For the text-containing cell, return its midpoint in (X, Y) coordinate format. 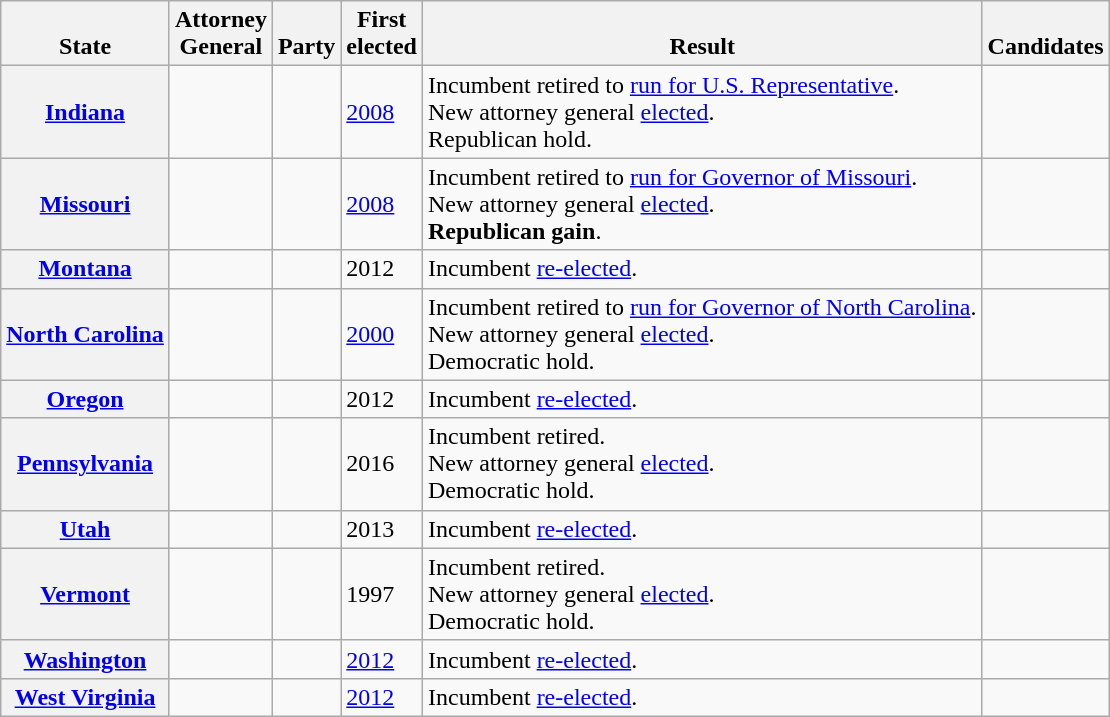
Party (306, 34)
Missouri (86, 204)
Indiana (86, 112)
2013 (382, 529)
Utah (86, 529)
Incumbent retired to run for U.S. Representative.New attorney general elected.Republican hold. (702, 112)
1997 (382, 594)
Incumbent retired to run for Governor of Missouri.New attorney general elected.Republican gain. (702, 204)
Montana (86, 269)
Pennsylvania (86, 464)
Result (702, 34)
AttorneyGeneral (220, 34)
North Carolina (86, 334)
2000 (382, 334)
Candidates (1046, 34)
State (86, 34)
West Virginia (86, 697)
Vermont (86, 594)
Oregon (86, 399)
Incumbent retired to run for Governor of North Carolina.New attorney general elected.Democratic hold. (702, 334)
Washington (86, 659)
2016 (382, 464)
Firstelected (382, 34)
